Scan for the cell matching the given text and deliver its [X, Y] coordinate at center. 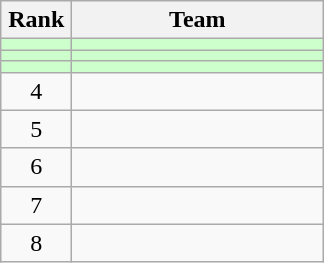
7 [36, 205]
8 [36, 243]
Team [198, 20]
Rank [36, 20]
6 [36, 167]
5 [36, 129]
4 [36, 91]
